Pinpoint the cell where the given text exists, returning its [X, Y] midpoint coordinate. 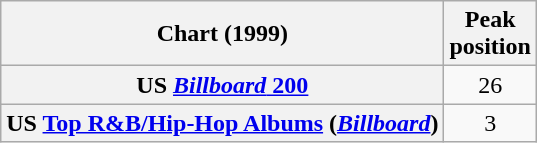
US Billboard 200 [222, 85]
3 [490, 123]
Chart (1999) [222, 34]
US Top R&B/Hip-Hop Albums (Billboard) [222, 123]
26 [490, 85]
Peakposition [490, 34]
